Extract the [X, Y] coordinate from the center of the cell holding the provided text.  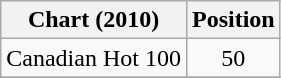
Chart (2010) [94, 20]
Position [233, 20]
Canadian Hot 100 [94, 58]
50 [233, 58]
